Scan for the cell matching the given text and deliver its (X, Y) coordinate at center. 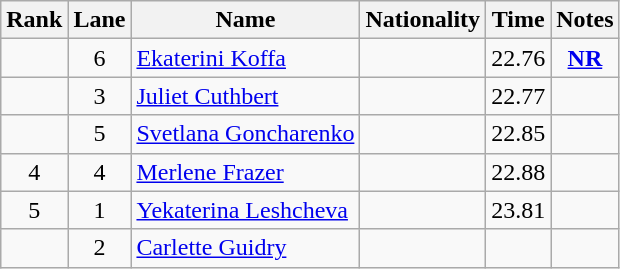
22.85 (518, 134)
22.77 (518, 96)
Juliet Cuthbert (246, 96)
6 (100, 58)
Merlene Frazer (246, 172)
Nationality (423, 20)
Lane (100, 20)
Notes (585, 20)
Name (246, 20)
1 (100, 210)
2 (100, 248)
Svetlana Goncharenko (246, 134)
23.81 (518, 210)
3 (100, 96)
Time (518, 20)
Yekaterina Leshcheva (246, 210)
22.88 (518, 172)
Carlette Guidry (246, 248)
22.76 (518, 58)
NR (585, 58)
Ekaterini Koffa (246, 58)
Rank (34, 20)
